Find where the given text appears and provide that cell's center as (x, y) coordinate. 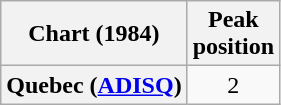
Chart (1984) (94, 34)
2 (233, 85)
Peakposition (233, 34)
Quebec (ADISQ) (94, 85)
